Return (X, Y) of the center of cell containing provided text 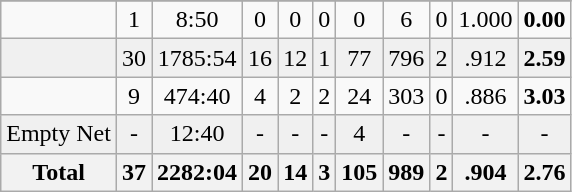
14 (296, 172)
6 (406, 20)
30 (134, 58)
105 (360, 172)
Total (59, 172)
24 (360, 96)
.886 (486, 96)
77 (360, 58)
12 (296, 58)
989 (406, 172)
9 (134, 96)
796 (406, 58)
3 (324, 172)
474:40 (198, 96)
3.03 (544, 96)
12:40 (198, 134)
37 (134, 172)
.912 (486, 58)
20 (260, 172)
1.000 (486, 20)
Empty Net (59, 134)
303 (406, 96)
2282:04 (198, 172)
2.76 (544, 172)
16 (260, 58)
.904 (486, 172)
1785:54 (198, 58)
0.00 (544, 20)
2.59 (544, 58)
8:50 (198, 20)
